Find where the given text appears and provide that cell's center as [x, y] coordinate. 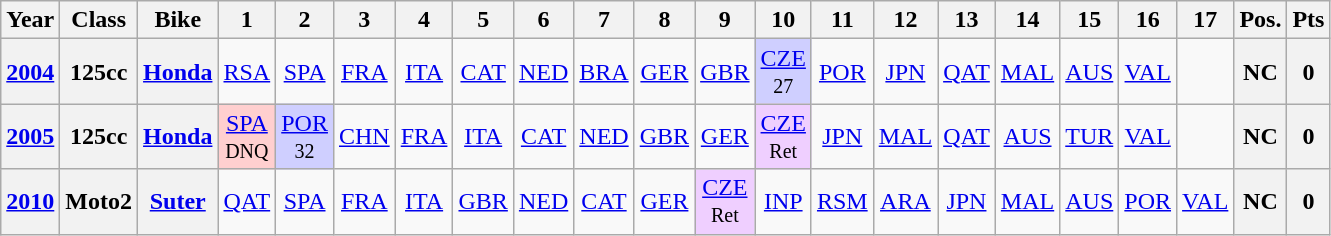
2 [305, 20]
8 [664, 20]
Bike [178, 20]
Pts [1308, 20]
2005 [30, 136]
2010 [30, 202]
11 [842, 20]
16 [1148, 20]
17 [1206, 20]
BRA [604, 72]
INP [783, 202]
SPADNQ [247, 136]
9 [725, 20]
Suter [178, 202]
14 [1027, 20]
ARA [905, 202]
13 [967, 20]
CZE27 [783, 72]
12 [905, 20]
5 [483, 20]
2004 [30, 72]
10 [783, 20]
RSA [247, 72]
Class [99, 20]
4 [424, 20]
7 [604, 20]
15 [1090, 20]
6 [543, 20]
POR32 [305, 136]
Moto2 [99, 202]
1 [247, 20]
Year [30, 20]
TUR [1090, 136]
CHN [364, 136]
3 [364, 20]
Pos. [1260, 20]
RSM [842, 202]
